Detect which cell encompasses the target text, then output its [X, Y] center coordinate. 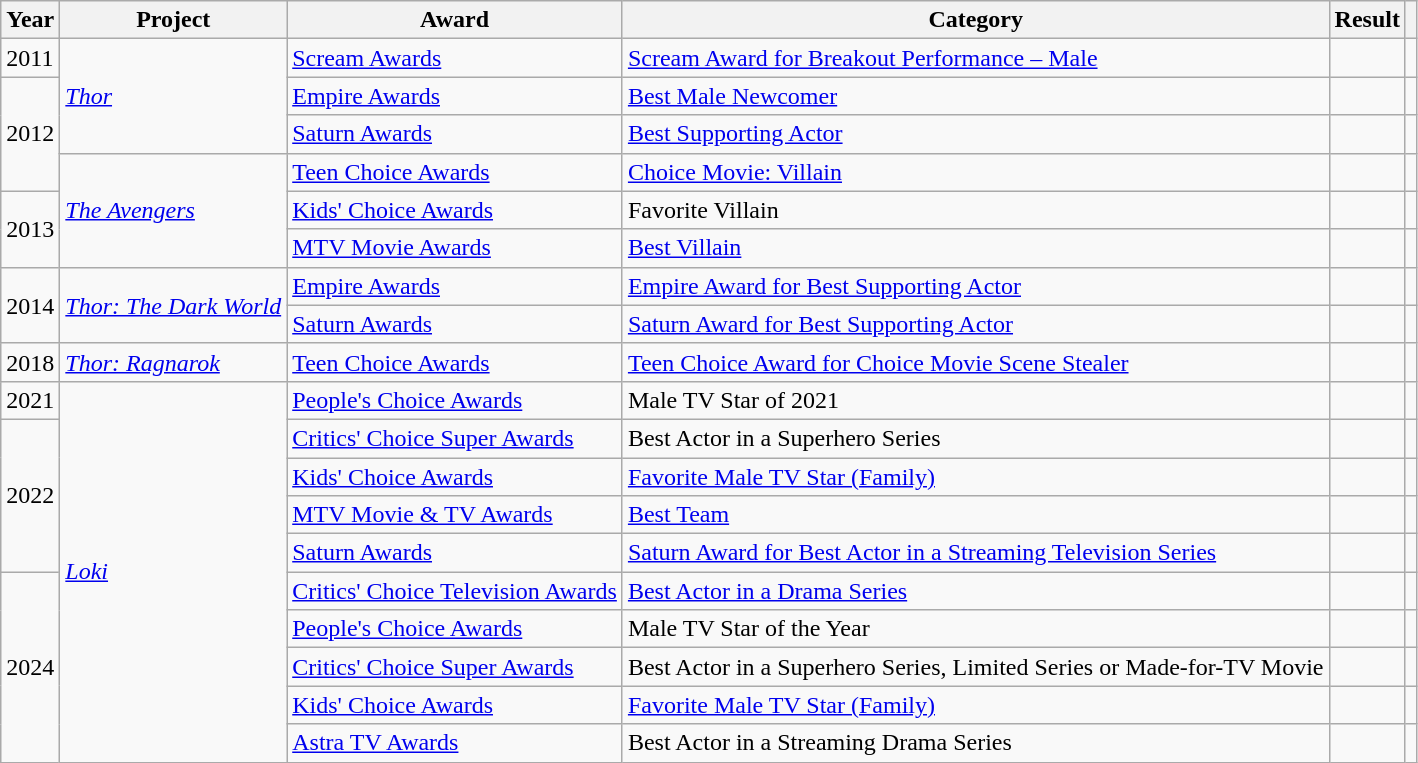
2011 [30, 58]
Project [174, 20]
MTV Movie Awards [455, 248]
Critics' Choice Television Awards [455, 591]
Year [30, 20]
Saturn Award for Best Actor in a Streaming Television Series [976, 553]
2012 [30, 134]
Best Actor in a Drama Series [976, 591]
Male TV Star of 2021 [976, 400]
Astra TV Awards [455, 743]
Best Actor in a Superhero Series [976, 438]
Thor: Ragnarok [174, 362]
Best Actor in a Streaming Drama Series [976, 743]
Saturn Award for Best Supporting Actor [976, 324]
MTV Movie & TV Awards [455, 515]
Best Male Newcomer [976, 96]
2014 [30, 305]
Best Team [976, 515]
Best Villain [976, 248]
Thor [174, 96]
Best Supporting Actor [976, 134]
Scream Awards [455, 58]
Empire Award for Best Supporting Actor [976, 286]
Result [1367, 20]
2024 [30, 667]
Scream Award for Breakout Performance – Male [976, 58]
Thor: The Dark World [174, 305]
2022 [30, 495]
Category [976, 20]
2018 [30, 362]
Best Actor in a Superhero Series, Limited Series or Made-for-TV Movie [976, 667]
2013 [30, 229]
Favorite Villain [976, 210]
Male TV Star of the Year [976, 629]
Teen Choice Award for Choice Movie Scene Stealer [976, 362]
Choice Movie: Villain [976, 172]
The Avengers [174, 210]
Award [455, 20]
Loki [174, 572]
2021 [30, 400]
